Locate the cell with the specified text and output its [X, Y] center coordinate. 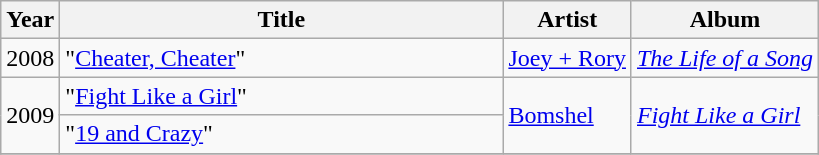
2009 [30, 115]
Title [282, 20]
"Fight Like a Girl" [282, 96]
"Cheater, Cheater" [282, 58]
The Life of a Song [724, 58]
"19 and Crazy" [282, 134]
Year [30, 20]
Album [724, 20]
Bomshel [568, 115]
2008 [30, 58]
Joey + Rory [568, 58]
Artist [568, 20]
Fight Like a Girl [724, 115]
